Output the (X, Y) coordinate of the center of the cell containing the given text.  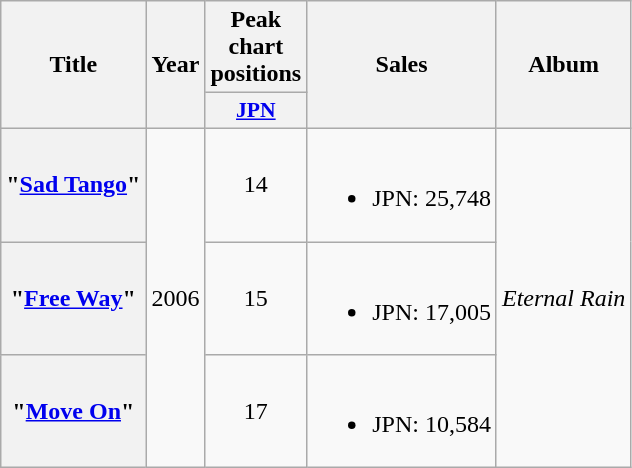
JPN: 17,005 (402, 298)
Eternal Rain (563, 298)
15 (256, 298)
"Move On" (74, 412)
Sales (402, 65)
JPN: 25,748 (402, 184)
"Sad Tango" (74, 184)
Peak chart positions (256, 47)
JPN: 10,584 (402, 412)
14 (256, 184)
Year (176, 65)
17 (256, 412)
Title (74, 65)
JPN (256, 111)
"Free Way" (74, 298)
Album (563, 65)
2006 (176, 298)
